Extract the [X, Y] coordinate from the center of the cell holding the provided text.  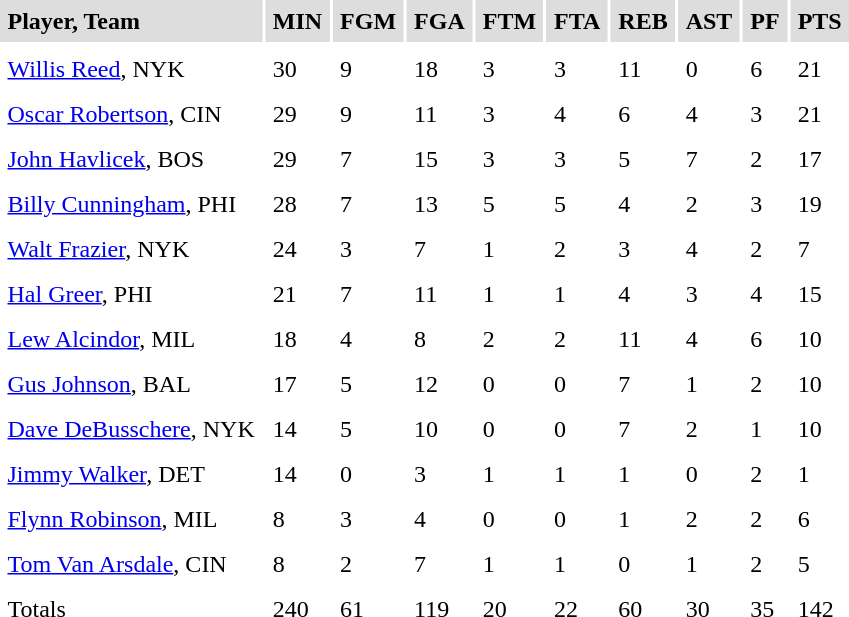
FGM [368, 21]
24 [297, 249]
Dave DeBusschere, NYK [131, 429]
Oscar Robertson, CIN [131, 114]
30 [297, 69]
MIN [297, 21]
John Havlicek, BOS [131, 159]
FGA [440, 21]
Hal Greer, PHI [131, 294]
13 [440, 204]
Player, Team [131, 21]
FTM [509, 21]
PTS [820, 21]
REB [643, 21]
Jimmy Walker, DET [131, 474]
28 [297, 204]
Tom Van Arsdale, CIN [131, 564]
FTA [578, 21]
AST [709, 21]
Billy Cunningham, PHI [131, 204]
PF [765, 21]
Gus Johnson, BAL [131, 384]
12 [440, 384]
Willis Reed, NYK [131, 69]
Walt Frazier, NYK [131, 249]
Flynn Robinson, MIL [131, 519]
19 [820, 204]
Lew Alcindor, MIL [131, 339]
